Pinpoint the cell where the given text exists, returning its (x, y) midpoint coordinate. 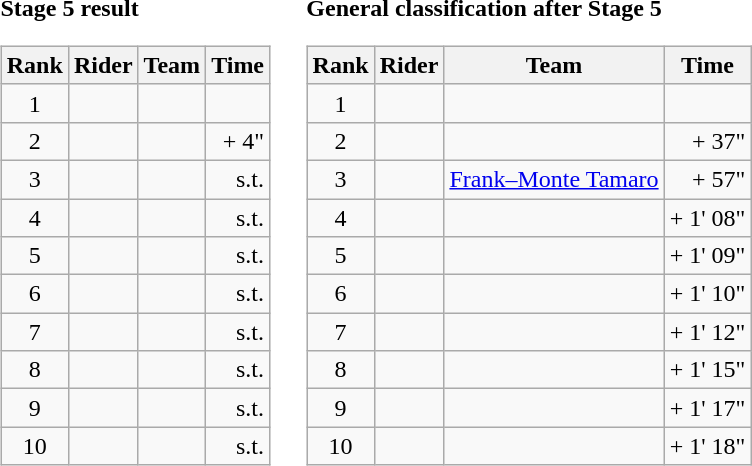
+ 1' 08" (708, 217)
+ 1' 10" (708, 294)
+ 1' 17" (708, 408)
+ 37" (708, 141)
+ 1' 18" (708, 446)
Frank–Monte Tamaro (554, 179)
+ 1' 15" (708, 370)
+ 57" (708, 179)
+ 1' 09" (708, 256)
+ 1' 12" (708, 332)
+ 4" (238, 141)
